For the text-containing cell, return its midpoint in [x, y] coordinate format. 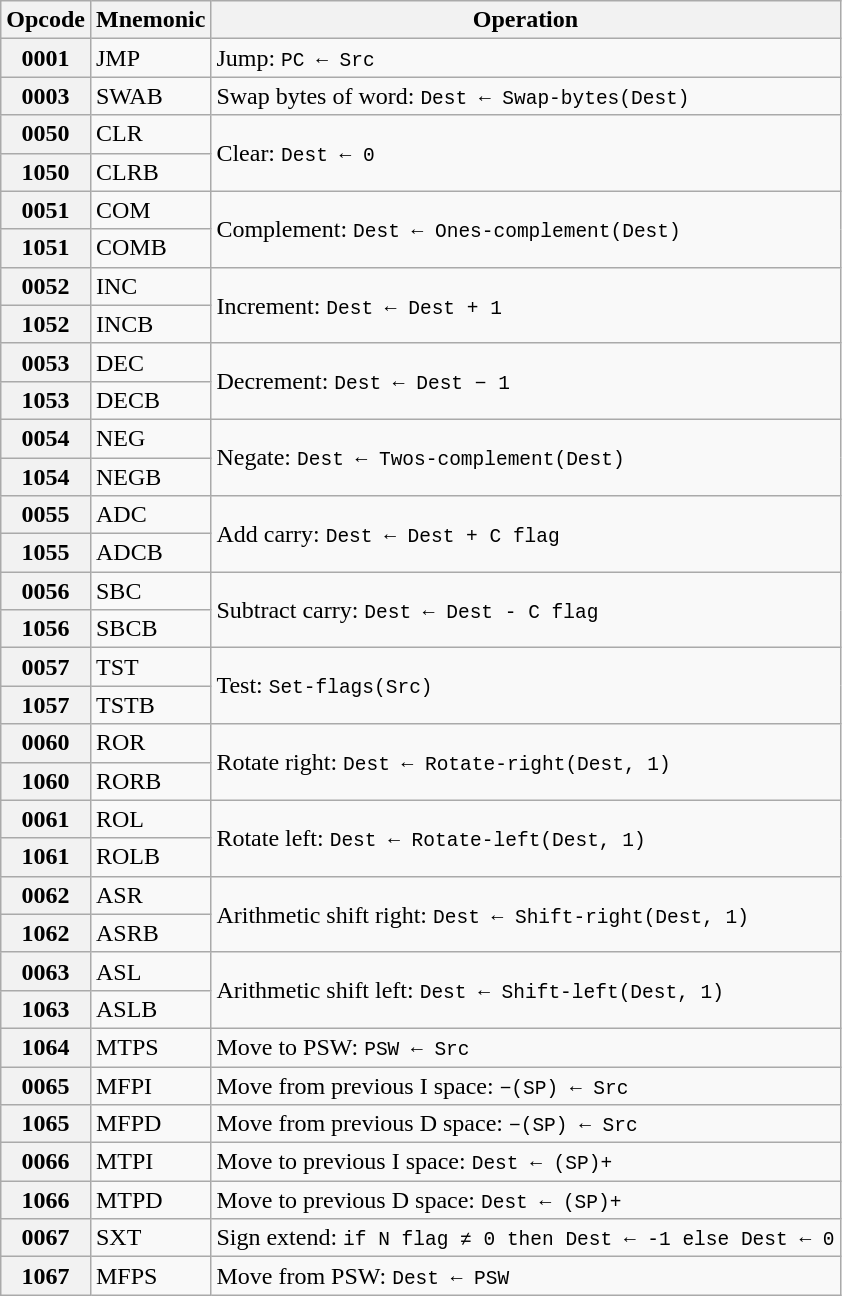
ROLB [150, 857]
RORB [150, 781]
Subtract carry: Dest ← Dest - C flag [526, 610]
Arithmetic shift right: Dest ← Shift-right(Dest, 1) [526, 914]
Move to previous D space: Dest ← (SP)+ [526, 1200]
MTPI [150, 1162]
1050 [46, 172]
Move to PSW: PSW ← Src [526, 1047]
Negate: Dest ← Twos-complement(Dest) [526, 457]
ASLB [150, 1009]
0057 [46, 667]
NEG [150, 438]
0061 [46, 819]
Move from previous D space: −(SP) ← Src [526, 1124]
Move from PSW: Dest ← PSW [526, 1276]
TST [150, 667]
Rotate right: Dest ← Rotate-right(Dest, 1) [526, 762]
1064 [46, 1047]
Move from previous I space: −(SP) ← Src [526, 1085]
TSTB [150, 705]
0050 [46, 134]
ADCB [150, 553]
JMP [150, 58]
0062 [46, 895]
Opcode [46, 20]
Move to previous I space: Dest ← (SP)+ [526, 1162]
COMB [150, 248]
MFPI [150, 1085]
1055 [46, 553]
0001 [46, 58]
0051 [46, 210]
Test: Set-flags(Src) [526, 686]
ADC [150, 515]
0052 [46, 286]
Add carry: Dest ← Dest + C flag [526, 534]
ROL [150, 819]
1066 [46, 1200]
SXT [150, 1238]
Mnemonic [150, 20]
CLRB [150, 172]
Sign extend: if N flag ≠ 0 then Dest ← -1 else Dest ← 0 [526, 1238]
Arithmetic shift left: Dest ← Shift-left(Dest, 1) [526, 990]
0055 [46, 515]
COM [150, 210]
DEC [150, 362]
Jump: PC ← Src [526, 58]
Complement: Dest ← Ones-complement(Dest) [526, 229]
DECB [150, 400]
MFPD [150, 1124]
0067 [46, 1238]
1051 [46, 248]
CLR [150, 134]
Increment: Dest ← Dest + 1 [526, 305]
0063 [46, 971]
0054 [46, 438]
SBCB [150, 629]
0056 [46, 591]
1052 [46, 324]
Decrement: Dest ← Dest − 1 [526, 381]
1065 [46, 1124]
Operation [526, 20]
SWAB [150, 96]
Swap bytes of word: Dest ← Swap-bytes(Dest) [526, 96]
0003 [46, 96]
1061 [46, 857]
INCB [150, 324]
1060 [46, 781]
MTPD [150, 1200]
SBC [150, 591]
ASL [150, 971]
MTPS [150, 1047]
INC [150, 286]
1063 [46, 1009]
1053 [46, 400]
0065 [46, 1085]
ROR [150, 743]
1057 [46, 705]
NEGB [150, 477]
0066 [46, 1162]
0053 [46, 362]
ASR [150, 895]
ASRB [150, 933]
1067 [46, 1276]
Clear: Dest ← 0 [526, 153]
0060 [46, 743]
MFPS [150, 1276]
1054 [46, 477]
1056 [46, 629]
1062 [46, 933]
Rotate left: Dest ← Rotate-left(Dest, 1) [526, 838]
